Identify which cell holds the provided text, then report its [x, y] central coordinate. 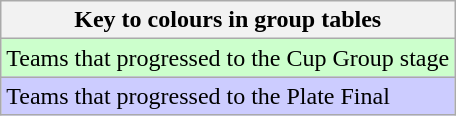
Teams that progressed to the Plate Final [228, 96]
Key to colours in group tables [228, 20]
Teams that progressed to the Cup Group stage [228, 58]
